Find where the given text appears and provide that cell's center as (x, y) coordinate. 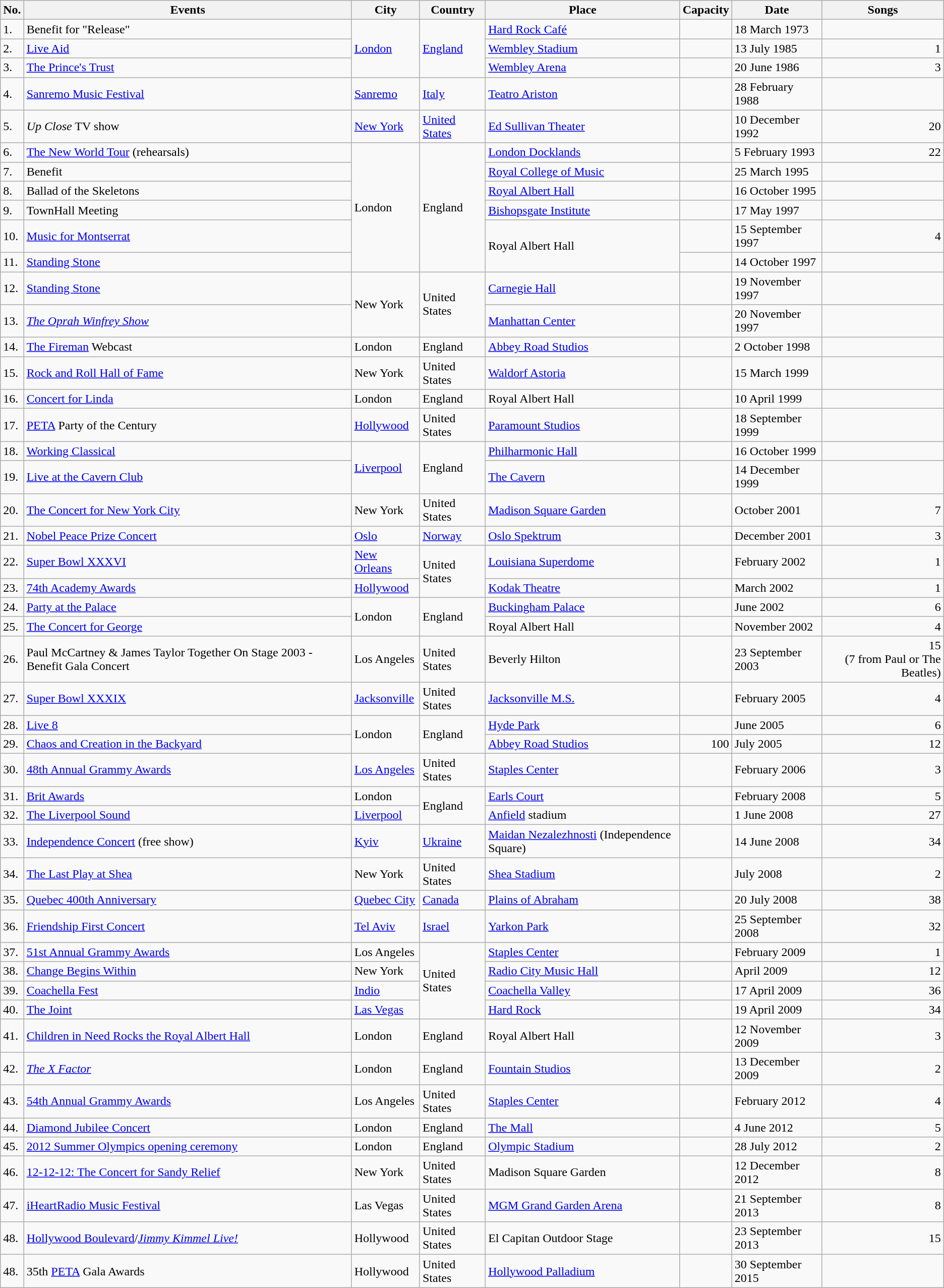
43. (12, 1101)
42. (12, 1069)
Canada (452, 900)
Shea Stadium (583, 874)
Party at the Palace (188, 607)
5. (12, 126)
16. (12, 399)
Events (188, 10)
Music for Montserrat (188, 236)
Coachella Valley (583, 990)
13 July 1985 (777, 48)
11. (12, 262)
38. (12, 971)
6. (12, 152)
Kodak Theatre (583, 588)
June 2002 (777, 607)
El Capitan Outdoor Stage (583, 1238)
7 (882, 510)
28 February 1988 (777, 94)
7. (12, 172)
35th PETA Gala Awards (188, 1271)
December 2001 (777, 536)
Benefit (188, 172)
100 (706, 744)
April 2009 (777, 971)
Royal College of Music (583, 172)
October 2001 (777, 510)
46. (12, 1172)
3. (12, 68)
25 September 2008 (777, 926)
23. (12, 588)
48th Annual Grammy Awards (188, 770)
20 November 1997 (777, 321)
Kyiv (385, 842)
26. (12, 659)
Radio City Music Hall (583, 971)
The Fireman Webcast (188, 347)
February 2006 (777, 770)
5 February 1993 (777, 152)
12-12-12: The Concert for Sandy Relief (188, 1172)
Working Classical (188, 451)
21. (12, 536)
Norway (452, 536)
Rock and Roll Hall of Fame (188, 373)
27 (882, 815)
The Oprah Winfrey Show (188, 321)
iHeartRadio Music Festival (188, 1206)
MGM Grand Garden Arena (583, 1206)
12. (12, 288)
32. (12, 815)
28. (12, 725)
The Cavern (583, 477)
Israel (452, 926)
Maidan Nezalezhnosti (Independence Square) (583, 842)
Bishopsgate Institute (583, 210)
Teatro Ariston (583, 94)
Up Close TV show (188, 126)
40. (12, 1010)
Sanremo Music Festival (188, 94)
15 September 1997 (777, 236)
4. (12, 94)
20 July 2008 (777, 900)
Italy (452, 94)
27. (12, 698)
18 March 1973 (777, 29)
June 2005 (777, 725)
19 November 1997 (777, 288)
Philharmonic Hall (583, 451)
51st Annual Grammy Awards (188, 952)
16 October 1995 (777, 191)
February 2009 (777, 952)
Wembley Arena (583, 68)
20. (12, 510)
36. (12, 926)
38 (882, 900)
22. (12, 562)
Oslo Spektrum (583, 536)
Louisiana Superdome (583, 562)
July 2008 (777, 874)
44. (12, 1128)
1 June 2008 (777, 815)
12 November 2009 (777, 1035)
The Prince's Trust (188, 68)
Plains of Abraham (583, 900)
Waldorf Astoria (583, 373)
PETA Party of the Century (188, 425)
22 (882, 152)
13 December 2009 (777, 1069)
17 April 2009 (777, 990)
2 October 1998 (777, 347)
Hyde Park (583, 725)
14 June 2008 (777, 842)
15 March 1999 (777, 373)
28 July 2012 (777, 1147)
20 June 1986 (777, 68)
Ukraine (452, 842)
Country (452, 10)
24. (12, 607)
Hollywood Palladium (583, 1271)
Hard Rock Café (583, 29)
8. (12, 191)
Indio (385, 990)
Children in Need Rocks the Royal Albert Hall (188, 1035)
33. (12, 842)
Date (777, 10)
London Docklands (583, 152)
Beverly Hilton (583, 659)
Fountain Studios (583, 1069)
47. (12, 1206)
16 October 1999 (777, 451)
November 2002 (777, 626)
March 2002 (777, 588)
29. (12, 744)
15 (7 from Paul or The Beatles) (882, 659)
TownHall Meeting (188, 210)
15. (12, 373)
37. (12, 952)
Wembley Stadium (583, 48)
The Joint (188, 1010)
Yarkon Park (583, 926)
34. (12, 874)
February 2002 (777, 562)
February 2005 (777, 698)
12 December 2012 (777, 1172)
Tel Aviv (385, 926)
Benefit for "Release" (188, 29)
The Liverpool Sound (188, 815)
30. (12, 770)
18 September 1999 (777, 425)
Capacity (706, 10)
July 2005 (777, 744)
The X Factor (188, 1069)
1. (12, 29)
Paul McCartney & James Taylor Together On Stage 2003 - Benefit Gala Concert (188, 659)
2012 Summer Olympics opening ceremony (188, 1147)
Chaos and Creation in the Backyard (188, 744)
Friendship First Concert (188, 926)
Live at the Cavern Club (188, 477)
15 (882, 1238)
New Orleans (385, 562)
21 September 2013 (777, 1206)
The Concert for George (188, 626)
10. (12, 236)
Live 8 (188, 725)
32 (882, 926)
36 (882, 990)
Olympic Stadium (583, 1147)
17. (12, 425)
10 April 1999 (777, 399)
45. (12, 1147)
Nobel Peace Prize Concert (188, 536)
Anfield stadium (583, 815)
Change Begins Within (188, 971)
Quebec City (385, 900)
February 2008 (777, 796)
13. (12, 321)
18. (12, 451)
Paramount Studios (583, 425)
The New World Tour (rehearsals) (188, 152)
39. (12, 990)
20 (882, 126)
23 September 2013 (777, 1238)
9. (12, 210)
Jacksonville (385, 698)
February 2012 (777, 1101)
No. (12, 10)
30 September 2015 (777, 1271)
14 October 1997 (777, 262)
Brit Awards (188, 796)
19 April 2009 (777, 1010)
Earls Court (583, 796)
4 June 2012 (777, 1128)
Super Bowl XXXIX (188, 698)
14 December 1999 (777, 477)
Concert for Linda (188, 399)
Sanremo (385, 94)
2. (12, 48)
Super Bowl XXXVI (188, 562)
35. (12, 900)
31. (12, 796)
Carnegie Hall (583, 288)
Diamond Jubilee Concert (188, 1128)
25 March 1995 (777, 172)
Live Aid (188, 48)
17 May 1997 (777, 210)
The Last Play at Shea (188, 874)
23 September 2003 (777, 659)
Place (583, 10)
19. (12, 477)
Coachella Fest (188, 990)
10 December 1992 (777, 126)
Buckingham Palace (583, 607)
The Concert for New York City (188, 510)
Hollywood Boulevard/Jimmy Kimmel Live! (188, 1238)
Quebec 400th Anniversary (188, 900)
Independence Concert (free show) (188, 842)
Hard Rock (583, 1010)
54th Annual Grammy Awards (188, 1101)
Ballad of the Skeletons (188, 191)
City (385, 10)
Songs (882, 10)
Jacksonville M.S. (583, 698)
41. (12, 1035)
14. (12, 347)
Oslo (385, 536)
The Mall (583, 1128)
74th Academy Awards (188, 588)
Ed Sullivan Theater (583, 126)
Manhattan Center (583, 321)
25. (12, 626)
